Identify which cell holds the provided text, then report its (x, y) central coordinate. 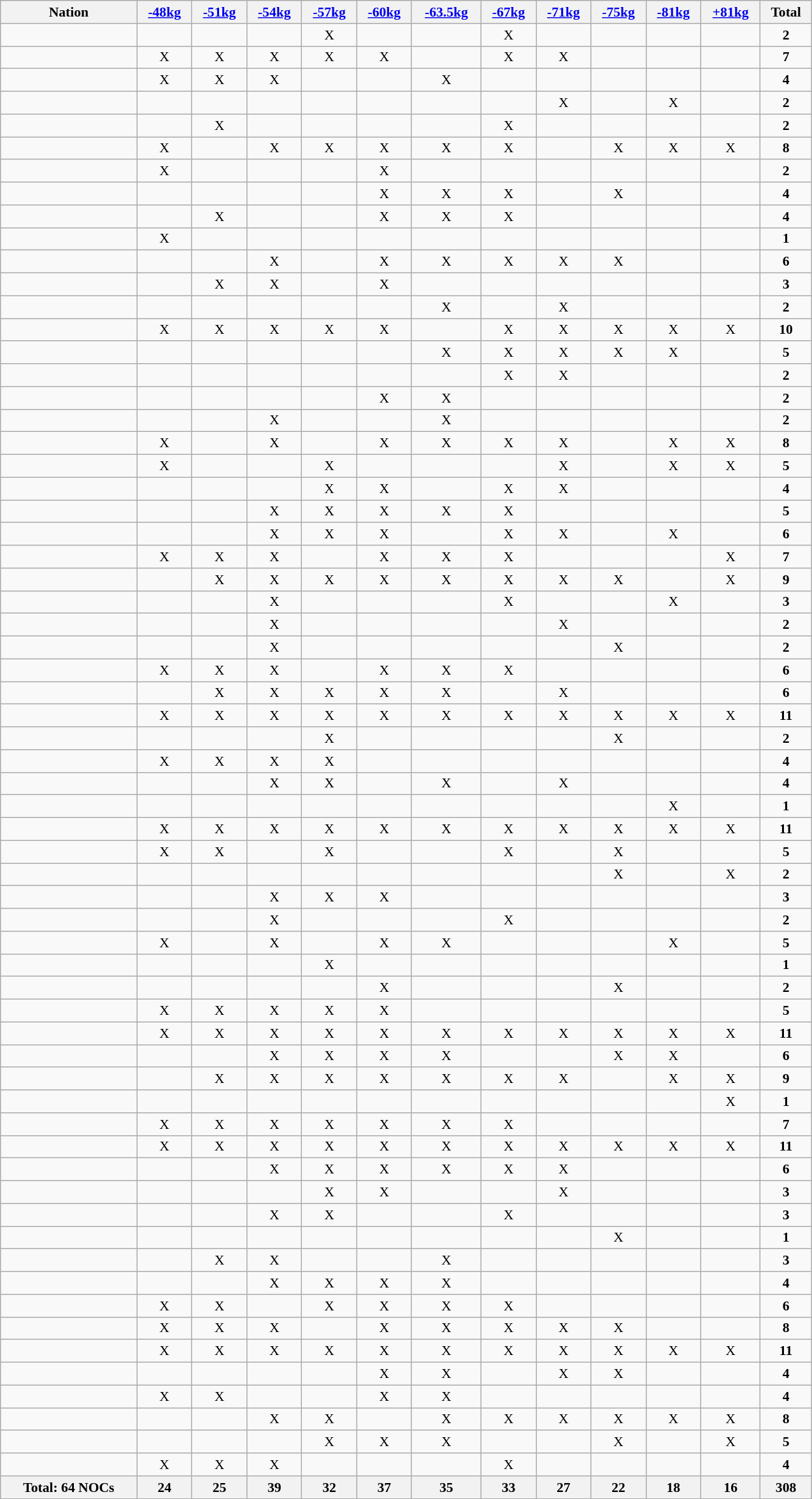
308 (786, 1488)
39 (274, 1488)
22 (618, 1488)
-75kg (618, 12)
24 (164, 1488)
25 (219, 1488)
Total: 64 NOCs (69, 1488)
-63.5kg (446, 12)
18 (673, 1488)
-71kg (564, 12)
-60kg (384, 12)
-57kg (329, 12)
37 (384, 1488)
33 (508, 1488)
32 (329, 1488)
Nation (69, 12)
16 (730, 1488)
27 (564, 1488)
+81kg (730, 12)
10 (786, 330)
-51kg (219, 12)
Total (786, 12)
-48kg (164, 12)
35 (446, 1488)
-54kg (274, 12)
-81kg (673, 12)
-67kg (508, 12)
